Return [X, Y] of the center of cell containing provided text 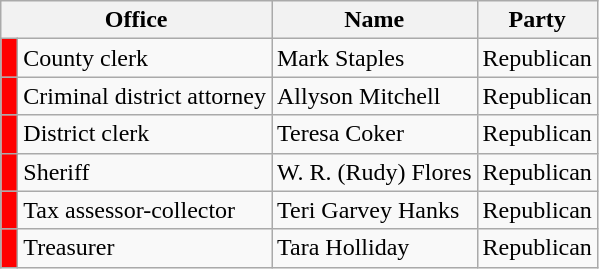
Sheriff [145, 172]
W. R. (Rudy) Flores [375, 172]
Allyson Mitchell [375, 96]
County clerk [145, 58]
Tax assessor-collector [145, 210]
Treasurer [145, 248]
Tara Holliday [375, 248]
Party [537, 20]
Teresa Coker [375, 134]
Mark Staples [375, 58]
Office [136, 20]
Criminal district attorney [145, 96]
District clerk [145, 134]
Teri Garvey Hanks [375, 210]
Name [375, 20]
